Pinpoint the cell where the given text exists, returning its (X, Y) midpoint coordinate. 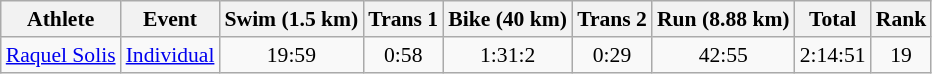
Raquel Solis (61, 55)
1:31:2 (508, 55)
19 (902, 55)
Run (8.88 km) (724, 19)
Event (170, 19)
2:14:51 (833, 55)
Swim (1.5 km) (291, 19)
0:29 (612, 55)
Individual (170, 55)
Athlete (61, 19)
Rank (902, 19)
Bike (40 km) (508, 19)
Trans 1 (403, 19)
19:59 (291, 55)
Trans 2 (612, 19)
0:58 (403, 55)
Total (833, 19)
42:55 (724, 55)
